Return [X, Y] of the center of cell containing provided text 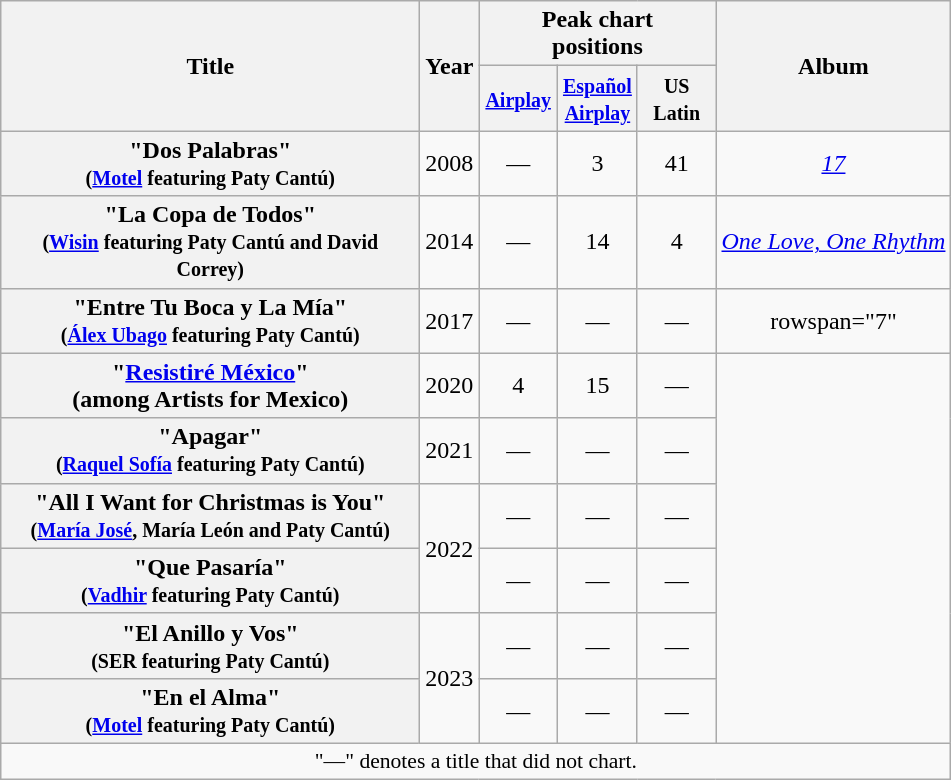
14 [597, 242]
"La Copa de Todos"(Wisin featuring Paty Cantú and David Correy) [210, 242]
"—" denotes a title that did not chart. [476, 761]
USLatin [676, 98]
2020 [450, 386]
2014 [450, 242]
2017 [450, 320]
Title [210, 66]
One Love, One Rhythm [834, 242]
"El Anillo y Vos"(SER featuring Paty Cantú) [210, 646]
Airplay [518, 98]
EspañolAirplay [597, 98]
"All I Want for Christmas is You"(María José, María León and Paty Cantú) [210, 516]
rowspan="7" [834, 320]
Peak chartpositions [598, 34]
"Que Pasaría"(Vadhir featuring Paty Cantú) [210, 580]
17 [834, 164]
15 [597, 386]
Year [450, 66]
41 [676, 164]
3 [597, 164]
"Dos Palabras"(Motel featuring Paty Cantú) [210, 164]
2008 [450, 164]
"En el Alma"(Motel featuring Paty Cantú) [210, 710]
"Entre Tu Boca y La Mía"(Álex Ubago featuring Paty Cantú) [210, 320]
2021 [450, 450]
2022 [450, 548]
Album [834, 66]
2023 [450, 678]
"Resistiré México"(among Artists for Mexico) [210, 386]
"Apagar"(Raquel Sofía featuring Paty Cantú) [210, 450]
